Pinpoint the cell where the given text exists, returning its (x, y) midpoint coordinate. 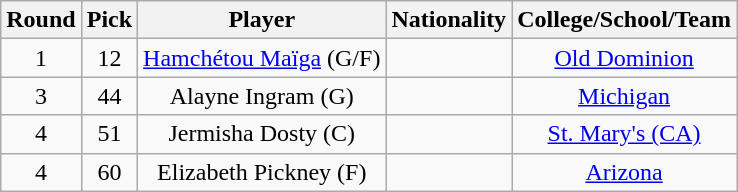
1 (41, 58)
St. Mary's (CA) (624, 134)
Arizona (624, 172)
Alayne Ingram (G) (262, 96)
Round (41, 20)
Hamchétou Maïga (G/F) (262, 58)
Player (262, 20)
Pick (109, 20)
Old Dominion (624, 58)
60 (109, 172)
3 (41, 96)
Michigan (624, 96)
College/School/Team (624, 20)
12 (109, 58)
44 (109, 96)
51 (109, 134)
Elizabeth Pickney (F) (262, 172)
Nationality (449, 20)
Jermisha Dosty (C) (262, 134)
